Pinpoint the cell where the given text exists, returning its [x, y] midpoint coordinate. 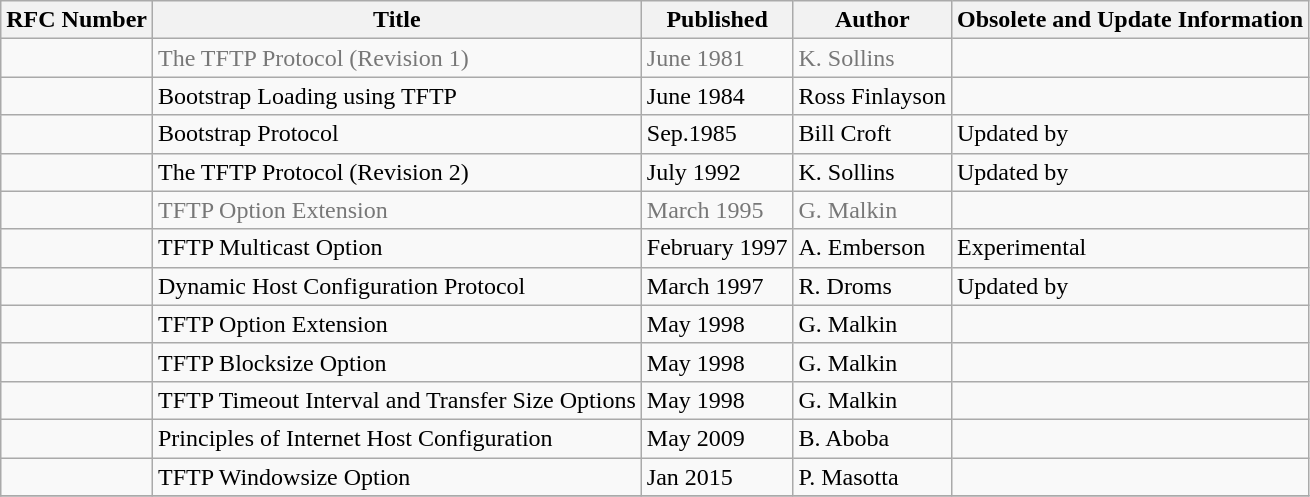
Ross Finlayson [872, 96]
P. Masotta [872, 477]
June 1981 [717, 58]
Bootstrap Protocol [396, 134]
March 1997 [717, 286]
Published [717, 20]
Sep.1985 [717, 134]
A. Emberson [872, 248]
TFTP Windowsize Option [396, 477]
Author [872, 20]
Obsolete and Update Information [1130, 20]
TFTP Blocksize Option [396, 362]
Experimental [1130, 248]
The TFTP Protocol (Revision 1) [396, 58]
RFC Number [77, 20]
July 1992 [717, 172]
Title [396, 20]
TFTP Timeout Interval and Transfer Size Options [396, 400]
R. Droms [872, 286]
March 1995 [717, 210]
Bootstrap Loading using TFTP [396, 96]
B. Aboba [872, 438]
May 2009 [717, 438]
June 1984 [717, 96]
Bill Croft [872, 134]
The TFTP Protocol (Revision 2) [396, 172]
Principles of Internet Host Configuration [396, 438]
February 1997 [717, 248]
TFTP Multicast Option [396, 248]
Dynamic Host Configuration Protocol [396, 286]
Jan 2015 [717, 477]
